Capture the cell that displays the provided text and extract its (X, Y) central coordinate. 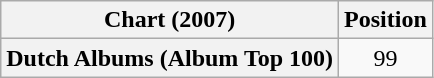
99 (386, 58)
Chart (2007) (170, 20)
Position (386, 20)
Dutch Albums (Album Top 100) (170, 58)
